Find where the given text appears and provide that cell's center as (X, Y) coordinate. 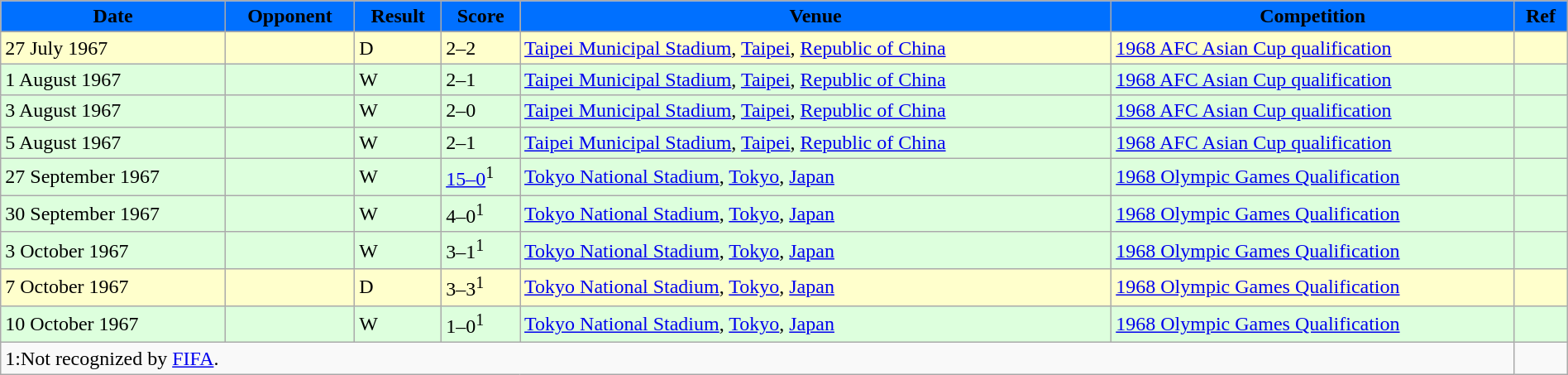
Result (399, 17)
1–01 (481, 325)
Score (481, 17)
Competition (1313, 17)
3 August 1967 (113, 111)
4–01 (481, 214)
30 September 1967 (113, 214)
3–31 (481, 288)
5 August 1967 (113, 142)
Opponent (289, 17)
10 October 1967 (113, 325)
1 August 1967 (113, 79)
15–01 (481, 177)
Ref (1542, 17)
Date (113, 17)
1:Not recognized by FIFA. (758, 358)
Venue (815, 17)
27 September 1967 (113, 177)
3–11 (481, 250)
3 October 1967 (113, 250)
27 July 1967 (113, 48)
2–2 (481, 48)
7 October 1967 (113, 288)
2–0 (481, 111)
